Detect which cell encompasses the target text, then output its [X, Y] center coordinate. 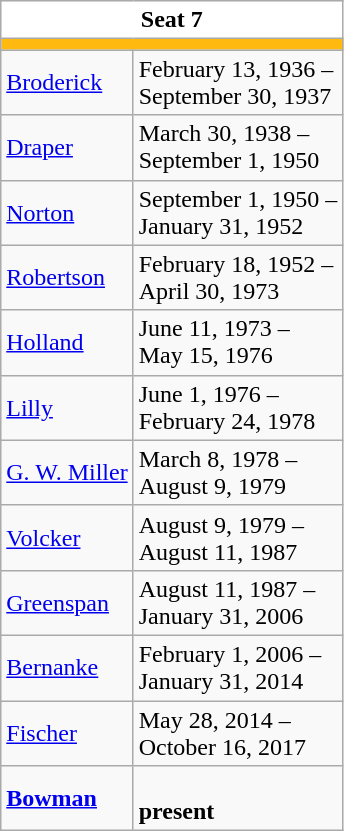
August 11, 1987 –January 31, 2006 [238, 602]
Volcker [67, 538]
June 1, 1976 –February 24, 1978 [238, 408]
Robertson [67, 278]
March 30, 1938 –September 1, 1950 [238, 148]
February 1, 2006 –January 31, 2014 [238, 668]
G. W. Miller [67, 472]
June 11, 1973 –May 15, 1976 [238, 342]
Bowman [67, 798]
Draper [67, 148]
Seat 7 [172, 20]
Greenspan [67, 602]
February 18, 1952 –April 30, 1973 [238, 278]
Broderick [67, 82]
Norton [67, 212]
February 13, 1936 –September 30, 1937 [238, 82]
May 28, 2014 –October 16, 2017 [238, 732]
September 1, 1950 –January 31, 1952 [238, 212]
present [238, 798]
March 8, 1978 –August 9, 1979 [238, 472]
August 9, 1979 –August 11, 1987 [238, 538]
Holland [67, 342]
Fischer [67, 732]
Lilly [67, 408]
Bernanke [67, 668]
